Provide the (x, y) coordinate of the cell's center where the given text is located.  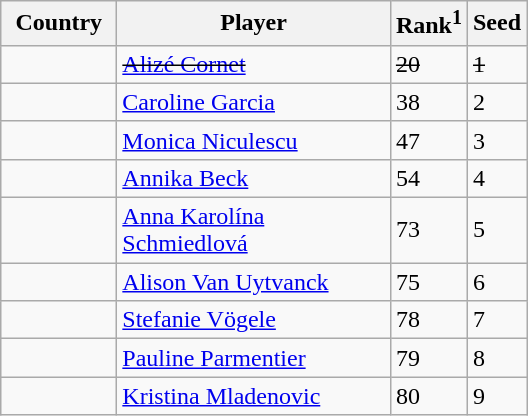
Rank1 (428, 24)
Pauline Parmentier (254, 358)
Seed (496, 24)
80 (428, 396)
1 (496, 64)
2 (496, 102)
Caroline Garcia (254, 102)
Country (59, 24)
38 (428, 102)
79 (428, 358)
9 (496, 396)
8 (496, 358)
78 (428, 320)
Alizé Cornet (254, 64)
5 (496, 230)
4 (496, 178)
Annika Beck (254, 178)
73 (428, 230)
54 (428, 178)
47 (428, 140)
Stefanie Vögele (254, 320)
Anna Karolína Schmiedlová (254, 230)
20 (428, 64)
Kristina Mladenovic (254, 396)
Monica Niculescu (254, 140)
Alison Van Uytvanck (254, 282)
7 (496, 320)
6 (496, 282)
75 (428, 282)
Player (254, 24)
3 (496, 140)
